Capture the cell that displays the provided text and extract its [x, y] central coordinate. 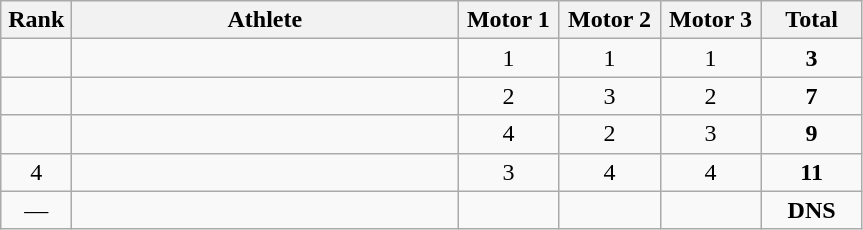
Rank [36, 20]
Athlete [265, 20]
— [36, 210]
Motor 3 [710, 20]
7 [812, 96]
Total [812, 20]
Motor 1 [508, 20]
11 [812, 172]
Motor 2 [610, 20]
9 [812, 134]
DNS [812, 210]
